For the text-containing cell, return its midpoint in [X, Y] coordinate format. 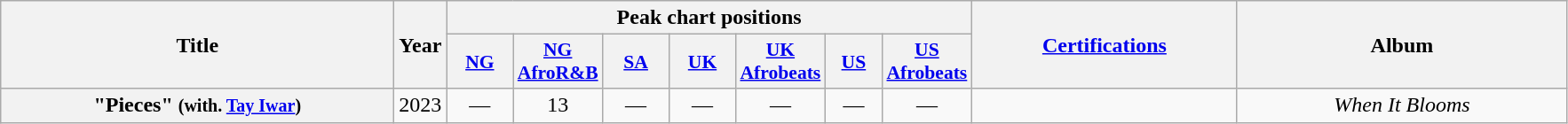
NG [479, 62]
Year [421, 44]
When It Blooms [1401, 105]
Certifications [1105, 44]
USAfrobeats [927, 62]
NGAfroR&B [558, 62]
SA [636, 62]
13 [558, 105]
US [853, 62]
UK [703, 62]
Peak chart positions [709, 18]
UKAfrobeats [780, 62]
"Pieces" (with. Tay Iwar) [197, 105]
Title [197, 44]
Album [1401, 44]
2023 [421, 105]
